Output the [X, Y] coordinate of the center of the cell containing the given text.  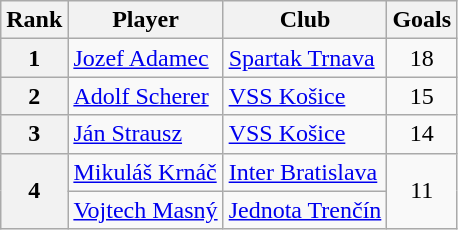
11 [422, 191]
2 [34, 96]
1 [34, 58]
Goals [422, 20]
Adolf Scherer [146, 96]
15 [422, 96]
Spartak Trnava [305, 58]
3 [34, 134]
Jozef Adamec [146, 58]
4 [34, 191]
18 [422, 58]
Jednota Trenčín [305, 210]
Ján Strausz [146, 134]
Vojtech Masný [146, 210]
Club [305, 20]
Mikuláš Krnáč [146, 172]
Player [146, 20]
Inter Bratislava [305, 172]
Rank [34, 20]
14 [422, 134]
